Pinpoint the cell where the given text exists, returning its (X, Y) midpoint coordinate. 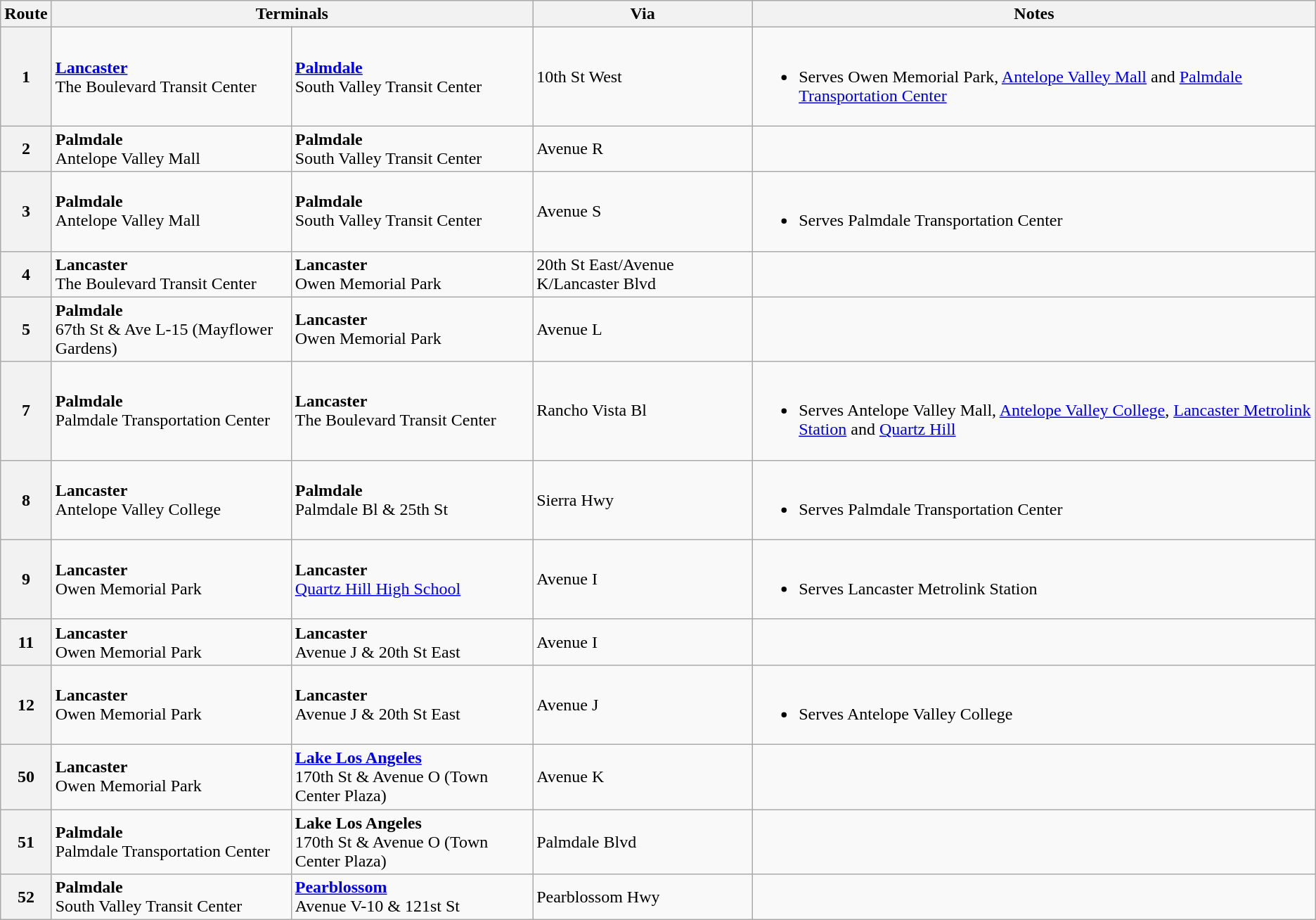
Serves Antelope Valley College (1035, 705)
Pearblossom Hwy (643, 897)
1 (26, 77)
Avenue S (643, 211)
Serves Owen Memorial Park, Antelope Valley Mall and Palmdale Transportation Center (1035, 77)
Rancho Vista Bl (643, 411)
7 (26, 411)
Palmdale 67th St & Ave L-15 (Mayflower Gardens) (172, 329)
Sierra Hwy (643, 499)
Terminals (292, 14)
Notes (1035, 14)
Lancaster Quartz Hill High School (412, 580)
51 (26, 841)
20th St East/Avenue K/Lancaster Blvd (643, 274)
12 (26, 705)
5 (26, 329)
50 (26, 777)
Avenue R (643, 149)
2 (26, 149)
Route (26, 14)
Avenue K (643, 777)
Pearblossom Avenue V-10 & 121st St (412, 897)
Palmdale Palmdale Bl & 25th St (412, 499)
10th St West (643, 77)
Palmdale Blvd (643, 841)
9 (26, 580)
52 (26, 897)
3 (26, 211)
Lancaster Antelope Valley College (172, 499)
8 (26, 499)
Via (643, 14)
Serves Lancaster Metrolink Station (1035, 580)
Avenue L (643, 329)
Avenue J (643, 705)
Serves Antelope Valley Mall, Antelope Valley College, Lancaster Metrolink Station and Quartz Hill (1035, 411)
11 (26, 641)
4 (26, 274)
